From the cell containing the given text, extract its center point as (X, Y) coordinate. 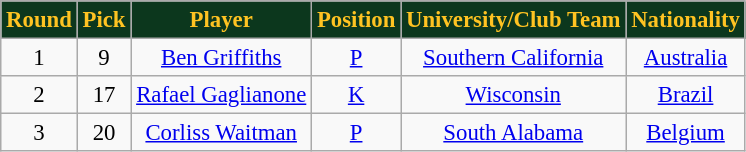
Player (222, 20)
Southern California (514, 58)
3 (39, 133)
Australia (686, 58)
South Alabama (514, 133)
K (356, 95)
Ben Griffiths (222, 58)
Round (39, 20)
Wisconsin (514, 95)
Belgium (686, 133)
Rafael Gaglianone (222, 95)
Position (356, 20)
Corliss Waitman (222, 133)
20 (104, 133)
Pick (104, 20)
2 (39, 95)
9 (104, 58)
17 (104, 95)
1 (39, 58)
Brazil (686, 95)
University/Club Team (514, 20)
Nationality (686, 20)
